From the cell containing the given text, extract its center point as [X, Y] coordinate. 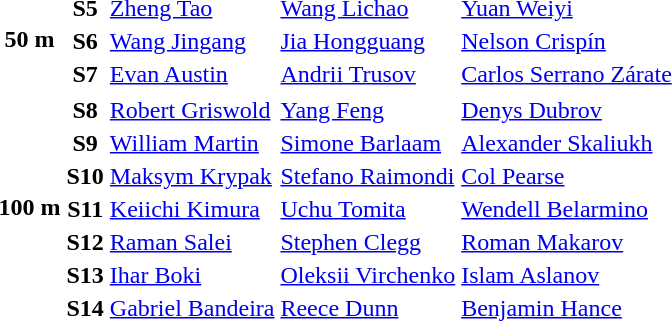
Jia Hongguang [368, 41]
Evan Austin [192, 74]
Maksym Krypak [192, 176]
Oleksii Virchenko [368, 275]
Uchu Tomita [368, 209]
S11 [85, 209]
S9 [85, 143]
Stefano Raimondi [368, 176]
Simone Barlaam [368, 143]
Raman Salei [192, 242]
Andrii Trusov [368, 74]
Ihar Boki [192, 275]
S10 [85, 176]
Robert Griswold [192, 110]
Yang Feng [368, 110]
S7 [85, 74]
Keiichi Kimura [192, 209]
Wang Jingang [192, 41]
S13 [85, 275]
Stephen Clegg [368, 242]
William Martin [192, 143]
S6 [85, 41]
S12 [85, 242]
S8 [85, 110]
